From the cell containing the given text, extract its center point as [x, y] coordinate. 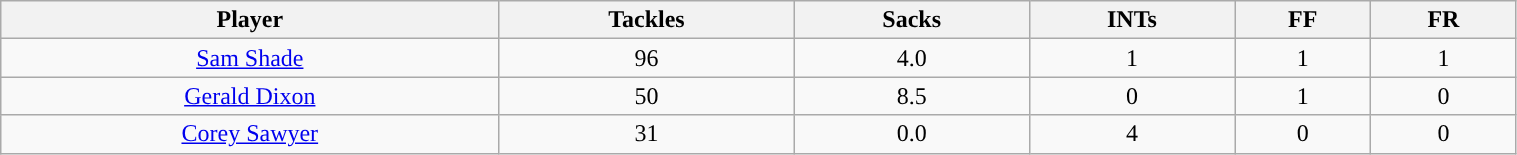
50 [646, 96]
0.0 [912, 134]
Gerald Dixon [250, 96]
96 [646, 58]
Tackles [646, 20]
4 [1132, 134]
31 [646, 134]
8.5 [912, 96]
Sacks [912, 20]
Corey Sawyer [250, 134]
Player [250, 20]
FF [1303, 20]
FR [1444, 20]
Sam Shade [250, 58]
INTs [1132, 20]
4.0 [912, 58]
